Capture the cell that displays the provided text and extract its (x, y) central coordinate. 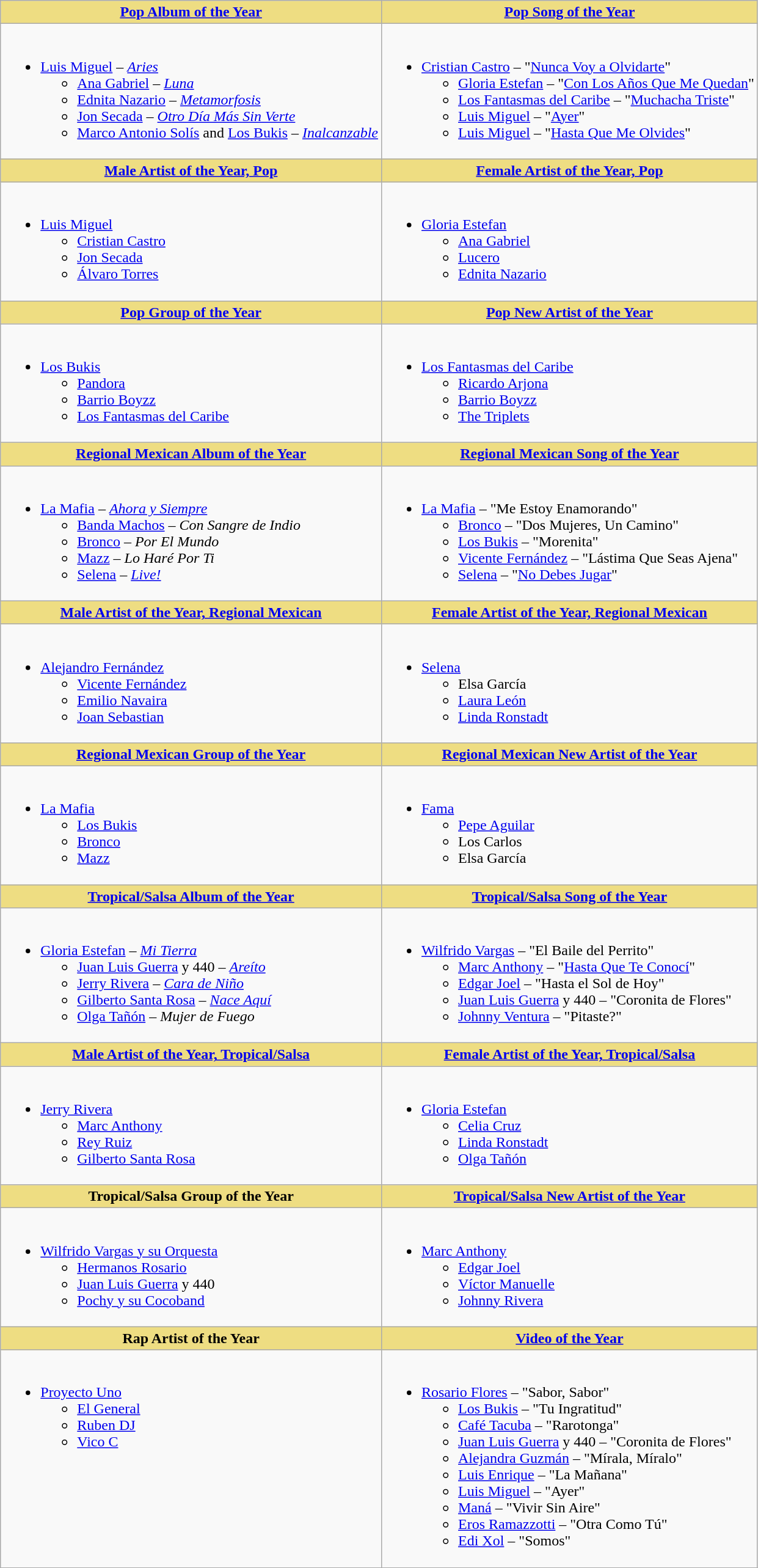
Alejandro FernándezVicente FernándezEmilio NavairaJoan Sebastian (191, 683)
Gloria Estefan – Mi TierraJuan Luis Guerra y 440 – AreítoJerry Rivera – Cara de NiñoGilberto Santa Rosa – Nace AquíOlga Tañón – Mujer de Fuego (191, 975)
Pop New Artist of the Year (569, 312)
Video of the Year (569, 1338)
La Mafia – Ahora y SiempreBanda Machos – Con Sangre de IndioBronco – Por El MundoMazz – Lo Haré Por TiSelena – Live! (191, 533)
Tropical/Salsa Group of the Year (191, 1196)
Los BukisPandoraBarrio BoyzzLos Fantasmas del Caribe (191, 383)
Female Artist of the Year, Pop (569, 170)
Tropical/Salsa Album of the Year (191, 896)
Pop Group of the Year (191, 312)
Gloria EstefanCelia CruzLinda RonstadtOlga Tañón (569, 1126)
Male Artist of the Year, Tropical/Salsa (191, 1055)
Regional Mexican New Artist of the Year (569, 754)
Regional Mexican Group of the Year (191, 754)
Jerry RiveraMarc AnthonyRey RuizGilberto Santa Rosa (191, 1126)
Marc AnthonyEdgar JoelVíctor ManuelleJohnny Rivera (569, 1267)
Pop Song of the Year (569, 12)
Pop Album of the Year (191, 12)
La MafiaLos BukisBroncoMazz (191, 825)
Luis MiguelCristian CastroJon SecadaÁlvaro Torres (191, 241)
Regional Mexican Song of the Year (569, 454)
FamaPepe AguilarLos CarlosElsa García (569, 825)
Tropical/Salsa Song of the Year (569, 896)
Los Fantasmas del CaribeRicardo ArjonaBarrio BoyzzThe Triplets (569, 383)
SelenaElsa GarcíaLaura LeónLinda Ronstadt (569, 683)
Wilfrido Vargas y su OrquestaHermanos RosarioJuan Luis Guerra y 440Pochy y su Cocoband (191, 1267)
Gloria EstefanAna GabrielLuceroEdnita Nazario (569, 241)
Regional Mexican Album of the Year (191, 454)
Male Artist of the Year, Regional Mexican (191, 612)
Rap Artist of the Year (191, 1338)
Proyecto UnoEl GeneralRuben DJVico C (191, 1459)
Tropical/Salsa New Artist of the Year (569, 1196)
Male Artist of the Year, Pop (191, 170)
Female Artist of the Year, Tropical/Salsa (569, 1055)
Luis Miguel – AriesAna Gabriel – LunaEdnita Nazario – MetamorfosisJon Secada – Otro Día Más Sin VerteMarco Antonio Solís and Los Bukis – Inalcanzable (191, 92)
Female Artist of the Year, Regional Mexican (569, 612)
